Detect which cell encompasses the target text, then output its (X, Y) center coordinate. 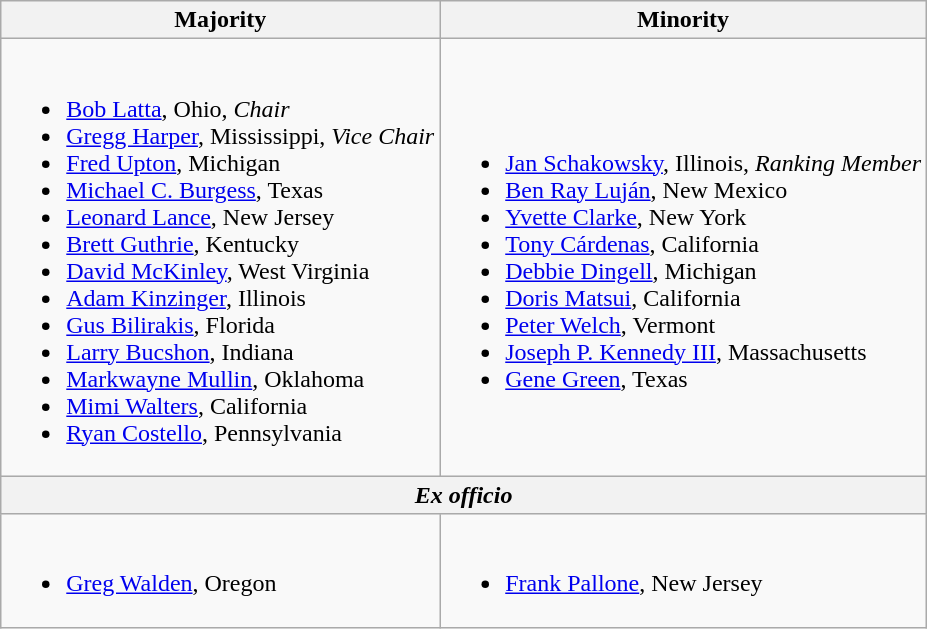
Ex officio (464, 495)
Frank Pallone, New Jersey (684, 570)
Minority (684, 20)
Greg Walden, Oregon (220, 570)
Majority (220, 20)
